Output the (X, Y) coordinate of the center of the cell containing the given text.  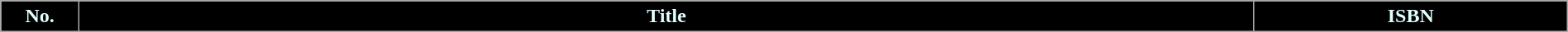
Title (667, 16)
No. (40, 16)
ISBN (1411, 16)
